Extract the (x, y) coordinate from the center of the cell holding the provided text.  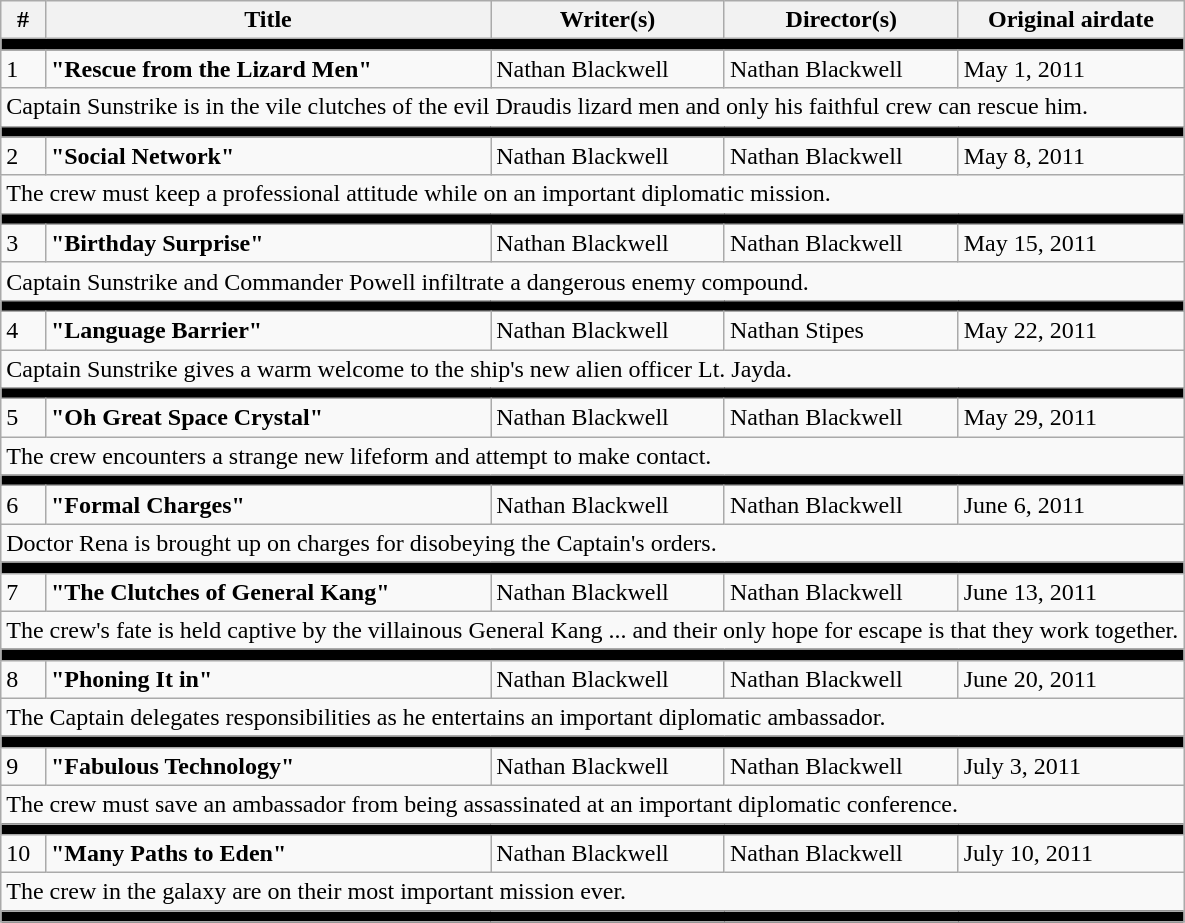
May 1, 2011 (1071, 69)
June 6, 2011 (1071, 505)
5 (24, 418)
7 (24, 592)
Doctor Rena is brought up on charges for disobeying the Captain's orders. (592, 543)
May 22, 2011 (1071, 330)
The crew encounters a strange new lifeform and attempt to make contact. (592, 456)
July 3, 2011 (1071, 766)
Captain Sunstrike is in the vile clutches of the evil Draudis lizard men and only his faithful crew can rescue him. (592, 107)
"Social Network" (268, 156)
"Formal Charges" (268, 505)
"Fabulous Technology" (268, 766)
"The Clutches of General Kang" (268, 592)
May 29, 2011 (1071, 418)
9 (24, 766)
Writer(s) (608, 20)
The crew must save an ambassador from being assassinated at an important diplomatic conference. (592, 804)
June 20, 2011 (1071, 679)
Original airdate (1071, 20)
Title (268, 20)
2 (24, 156)
July 10, 2011 (1071, 854)
"Many Paths to Eden" (268, 854)
Captain Sunstrike and Commander Powell infiltrate a dangerous enemy compound. (592, 281)
Director(s) (841, 20)
"Phoning It in" (268, 679)
1 (24, 69)
6 (24, 505)
3 (24, 243)
The crew in the galaxy are on their most important mission ever. (592, 892)
The crew must keep a professional attitude while on an important diplomatic mission. (592, 194)
June 13, 2011 (1071, 592)
"Language Barrier" (268, 330)
"Oh Great Space Crystal" (268, 418)
"Birthday Surprise" (268, 243)
The crew's fate is held captive by the villainous General Kang ... and their only hope for escape is that they work together. (592, 630)
May 15, 2011 (1071, 243)
10 (24, 854)
The Captain delegates responsibilities as he entertains an important diplomatic ambassador. (592, 717)
May 8, 2011 (1071, 156)
"Rescue from the Lizard Men" (268, 69)
8 (24, 679)
4 (24, 330)
# (24, 20)
Nathan Stipes (841, 330)
Captain Sunstrike gives a warm welcome to the ship's new alien officer Lt. Jayda. (592, 369)
